Provide the [x, y] coordinate of the cell's center where the given text is located.  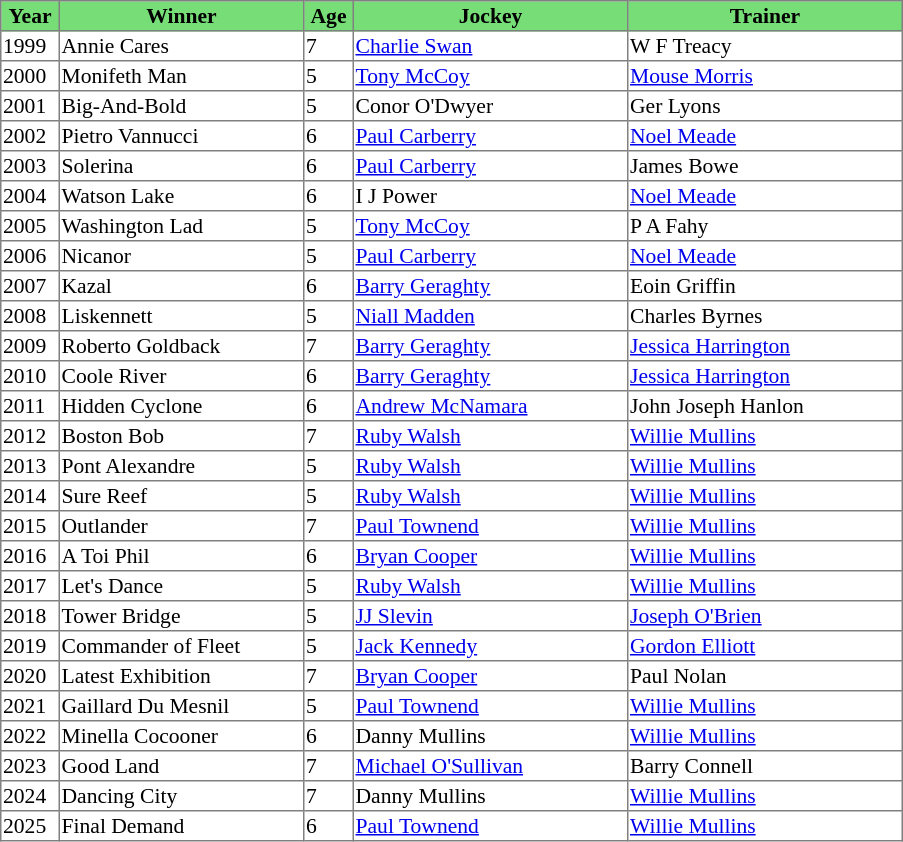
Joseph O'Brien [765, 616]
Annie Cares [181, 46]
2025 [30, 826]
2003 [30, 166]
Watson Lake [181, 196]
Barry Connell [765, 766]
2017 [30, 586]
Latest Exhibition [181, 676]
Minella Cocooner [181, 736]
Winner [181, 16]
Gordon Elliott [765, 646]
W F Treacy [765, 46]
Charlie Swan [490, 46]
2013 [30, 466]
2008 [30, 316]
Final Demand [181, 826]
2018 [30, 616]
Eoin Griffin [765, 286]
Charles Byrnes [765, 316]
Boston Bob [181, 436]
Pietro Vannucci [181, 136]
2014 [30, 496]
Trainer [765, 16]
Niall Madden [490, 316]
Jack Kennedy [490, 646]
I J Power [490, 196]
2000 [30, 76]
Good Land [181, 766]
Tower Bridge [181, 616]
P A Fahy [765, 226]
A Toi Phil [181, 556]
Pont Alexandre [181, 466]
John Joseph Hanlon [765, 406]
Let's Dance [181, 586]
JJ Slevin [490, 616]
2020 [30, 676]
2010 [30, 376]
Gaillard Du Mesnil [181, 706]
Liskennett [181, 316]
2004 [30, 196]
Conor O'Dwyer [490, 106]
2024 [30, 796]
2016 [30, 556]
Dancing City [181, 796]
Commander of Fleet [181, 646]
2022 [30, 736]
Hidden Cyclone [181, 406]
2011 [30, 406]
2019 [30, 646]
Nicanor [181, 256]
Mouse Morris [765, 76]
2006 [30, 256]
2015 [30, 526]
Jockey [490, 16]
2002 [30, 136]
Roberto Goldback [181, 346]
2012 [30, 436]
Coole River [181, 376]
Ger Lyons [765, 106]
Outlander [181, 526]
Year [30, 16]
2001 [30, 106]
2021 [30, 706]
Sure Reef [181, 496]
Kazal [181, 286]
2023 [30, 766]
Big-And-Bold [181, 106]
1999 [30, 46]
2007 [30, 286]
2009 [30, 346]
Andrew McNamara [490, 406]
Monifeth Man [181, 76]
Washington Lad [181, 226]
Age [329, 16]
Solerina [181, 166]
2005 [30, 226]
Paul Nolan [765, 676]
Michael O'Sullivan [490, 766]
James Bowe [765, 166]
